Pinpoint the cell where the given text exists, returning its (x, y) midpoint coordinate. 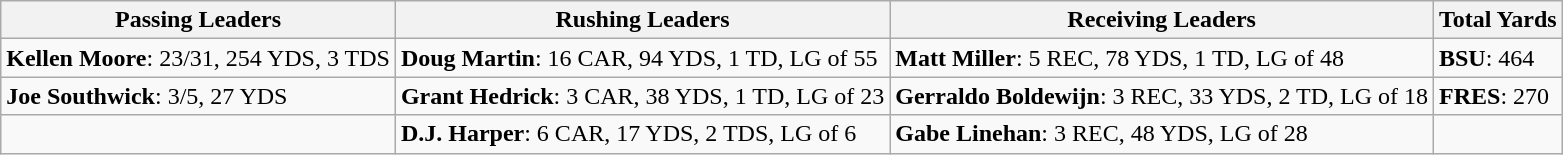
Total Yards (1498, 20)
FRES: 270 (1498, 96)
Grant Hedrick: 3 CAR, 38 YDS, 1 TD, LG of 23 (642, 96)
Kellen Moore: 23/31, 254 YDS, 3 TDS (198, 58)
Doug Martin: 16 CAR, 94 YDS, 1 TD, LG of 55 (642, 58)
Joe Southwick: 3/5, 27 YDS (198, 96)
Gerraldo Boldewijn: 3 REC, 33 YDS, 2 TD, LG of 18 (1162, 96)
Passing Leaders (198, 20)
BSU: 464 (1498, 58)
D.J. Harper: 6 CAR, 17 YDS, 2 TDS, LG of 6 (642, 134)
Rushing Leaders (642, 20)
Gabe Linehan: 3 REC, 48 YDS, LG of 28 (1162, 134)
Matt Miller: 5 REC, 78 YDS, 1 TD, LG of 48 (1162, 58)
Receiving Leaders (1162, 20)
